For the text-containing cell, return its midpoint in (x, y) coordinate format. 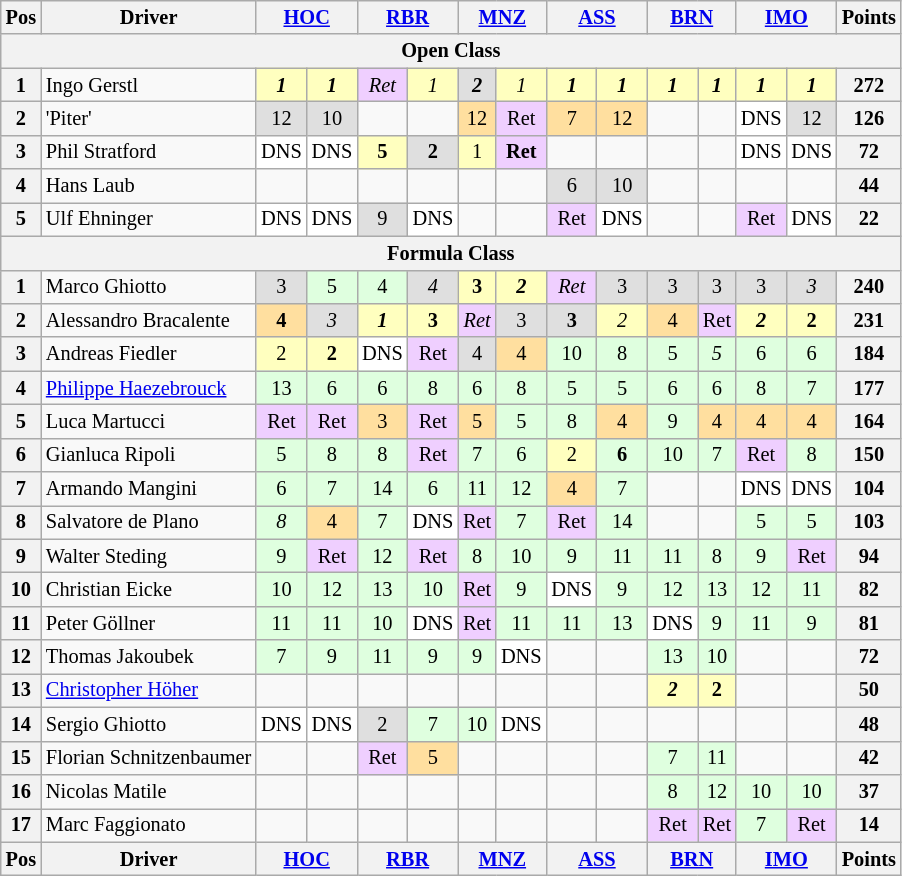
17 (21, 825)
Gianluca Ripoli (148, 455)
184 (869, 354)
Florian Schnitzenbaumer (148, 758)
104 (869, 489)
150 (869, 455)
15 (21, 758)
Formula Class (451, 253)
16 (21, 791)
177 (869, 388)
81 (869, 623)
126 (869, 118)
Peter Göllner (148, 623)
Walter Steding (148, 556)
Hans Laub (148, 186)
Open Class (451, 51)
Ulf Ehninger (148, 219)
48 (869, 724)
Sergio Ghiotto (148, 724)
37 (869, 791)
Salvatore de Plano (148, 522)
Thomas Jakoubek (148, 657)
50 (869, 690)
82 (869, 589)
103 (869, 522)
22 (869, 219)
231 (869, 320)
Marc Faggionato (148, 825)
164 (869, 421)
272 (869, 85)
Phil Stratford (148, 152)
42 (869, 758)
Andreas Fiedler (148, 354)
Philippe Haezebrouck (148, 388)
Marco Ghiotto (148, 287)
Armando Mangini (148, 489)
Nicolas Matile (148, 791)
Ingo Gerstl (148, 85)
'Piter' (148, 118)
Luca Martucci (148, 421)
240 (869, 287)
Christopher Höher (148, 690)
Christian Eicke (148, 589)
94 (869, 556)
Alessandro Bracalente (148, 320)
44 (869, 186)
